For the text-containing cell, return its midpoint in (X, Y) coordinate format. 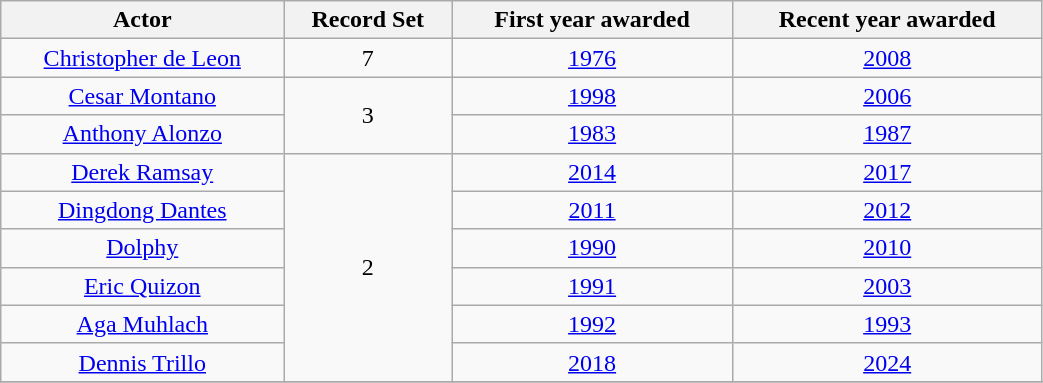
Aga Muhlach (142, 324)
Christopher de Leon (142, 58)
7 (368, 58)
Anthony Alonzo (142, 134)
1993 (887, 324)
Record Set (368, 20)
Recent year awarded (887, 20)
1992 (592, 324)
Derek Ramsay (142, 172)
Eric Quizon (142, 286)
Actor (142, 20)
2012 (887, 210)
2018 (592, 362)
2003 (887, 286)
2011 (592, 210)
1990 (592, 248)
1983 (592, 134)
Cesar Montano (142, 96)
1998 (592, 96)
2014 (592, 172)
1976 (592, 58)
Dolphy (142, 248)
2017 (887, 172)
2008 (887, 58)
First year awarded (592, 20)
2010 (887, 248)
1991 (592, 286)
2 (368, 267)
Dennis Trillo (142, 362)
1987 (887, 134)
Dingdong Dantes (142, 210)
3 (368, 115)
2006 (887, 96)
2024 (887, 362)
